Detect which cell encompasses the target text, then output its [X, Y] center coordinate. 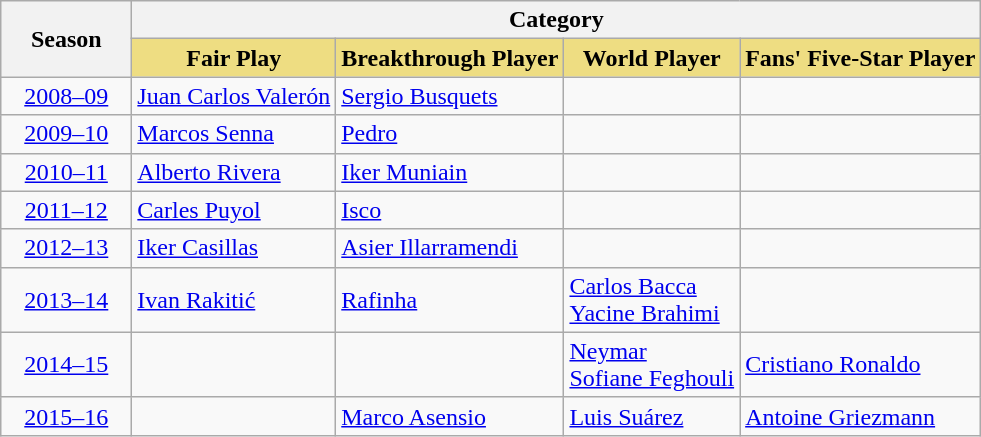
2008–09 [66, 96]
2015–16 [66, 416]
Luis Suárez [652, 416]
Fans' Five-Star Player [860, 58]
Marco Asensio [450, 416]
Neymar Sofiane Feghouli [652, 364]
Ivan Rakitić [234, 300]
Pedro [450, 134]
Isco [450, 210]
Alberto Rivera [234, 172]
Sergio Busquets [450, 96]
Category [556, 20]
Antoine Griezmann [860, 416]
Season [66, 39]
Carlos Bacca Yacine Brahimi [652, 300]
Iker Casillas [234, 248]
Iker Muniain [450, 172]
Breakthrough Player [450, 58]
2009–10 [66, 134]
World Player [652, 58]
2012–13 [66, 248]
Carles Puyol [234, 210]
Marcos Senna [234, 134]
Fair Play [234, 58]
2011–12 [66, 210]
2010–11 [66, 172]
Juan Carlos Valerón [234, 96]
Cristiano Ronaldo [860, 364]
Asier Illarramendi [450, 248]
Rafinha [450, 300]
2014–15 [66, 364]
2013–14 [66, 300]
